Provide the (x, y) coordinate of the cell's center where the given text is located.  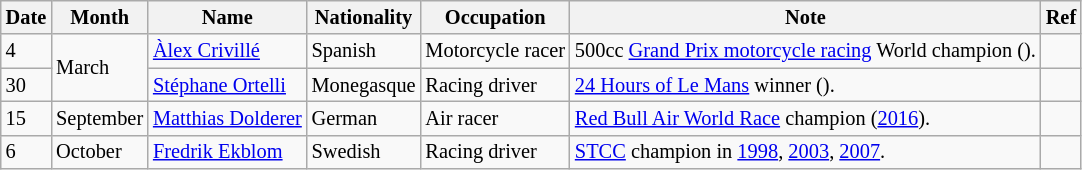
Spanish (364, 51)
Ref (1061, 17)
Name (228, 17)
6 (26, 152)
30 (26, 85)
German (364, 118)
500cc Grand Prix motorcycle racing World champion (). (806, 51)
Swedish (364, 152)
Occupation (494, 17)
Month (100, 17)
September (100, 118)
Matthias Dolderer (228, 118)
Motorcycle racer (494, 51)
STCC champion in 1998, 2003, 2007. (806, 152)
Fredrik Ekblom (228, 152)
Date (26, 17)
Note (806, 17)
4 (26, 51)
Nationality (364, 17)
Red Bull Air World Race champion (2016). (806, 118)
24 Hours of Le Mans winner (). (806, 85)
15 (26, 118)
Air racer (494, 118)
Monegasque (364, 85)
March (100, 68)
October (100, 152)
Àlex Crivillé (228, 51)
Stéphane Ortelli (228, 85)
